From the cell containing the given text, extract its center point as (X, Y) coordinate. 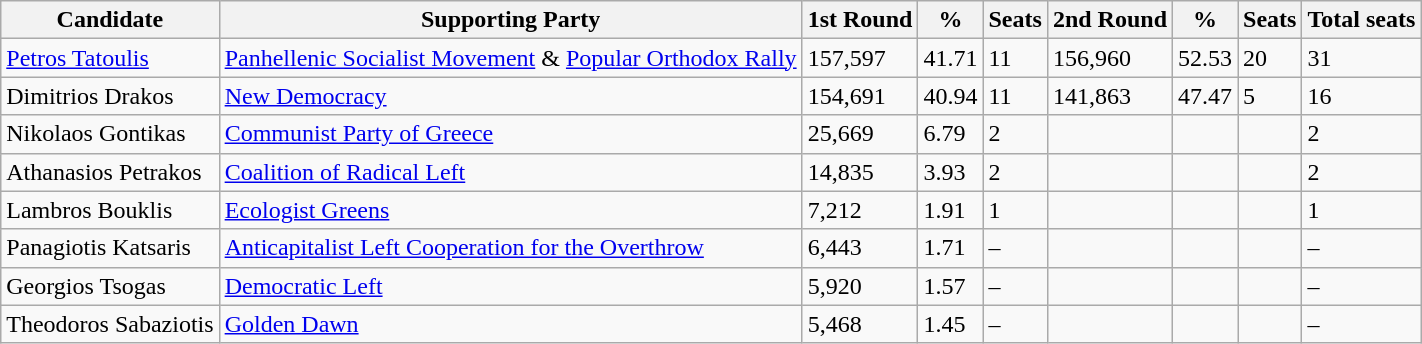
Coalition of Radical Left (510, 172)
Petros Tatoulis (110, 58)
Candidate (110, 20)
Lambros Bouklis (110, 210)
16 (1362, 96)
40.94 (950, 96)
47.47 (1206, 96)
2nd Round (1110, 20)
1st Round (860, 20)
6.79 (950, 134)
Dimitrios Drakos (110, 96)
Theodoros Sabaziotis (110, 324)
5 (1270, 96)
Communist Party of Greece (510, 134)
14,835 (860, 172)
52.53 (1206, 58)
Ecologist Greens (510, 210)
Supporting Party (510, 20)
1.57 (950, 286)
25,669 (860, 134)
157,597 (860, 58)
20 (1270, 58)
Panagiotis Katsaris (110, 248)
New Democracy (510, 96)
5,920 (860, 286)
Total seats (1362, 20)
3.93 (950, 172)
Anticapitalist Left Cooperation for the Overthrow (510, 248)
31 (1362, 58)
154,691 (860, 96)
Nikolaos Gontikas (110, 134)
7,212 (860, 210)
5,468 (860, 324)
Athanasios Petrakos (110, 172)
156,960 (1110, 58)
Democratic Left (510, 286)
1.71 (950, 248)
6,443 (860, 248)
Panhellenic Socialist Movement & Popular Orthodox Rally (510, 58)
141,863 (1110, 96)
1.45 (950, 324)
41.71 (950, 58)
Golden Dawn (510, 324)
1.91 (950, 210)
Georgios Tsogas (110, 286)
